Search for the cell housing the specified text and yield its [x, y] center coordinate. 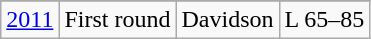
2011 [30, 20]
First round [118, 20]
L 65–85 [324, 20]
Davidson [228, 20]
